Output the [X, Y] coordinate of the center of the cell containing the given text.  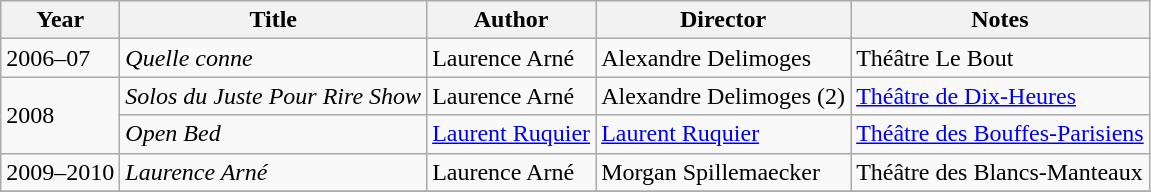
Title [274, 20]
2009–2010 [60, 172]
Solos du Juste Pour Rire Show [274, 96]
Théâtre des Bouffes-Parisiens [1000, 134]
Théâtre des Blancs-Manteaux [1000, 172]
Théâtre Le Bout [1000, 58]
2008 [60, 115]
Author [512, 20]
2006–07 [60, 58]
Théâtre de Dix-Heures [1000, 96]
Morgan Spillemaecker [724, 172]
Alexandre Delimoges (2) [724, 96]
Open Bed [274, 134]
Director [724, 20]
Alexandre Delimoges [724, 58]
Notes [1000, 20]
Quelle conne [274, 58]
Year [60, 20]
